From the cell containing the given text, extract its center point as (x, y) coordinate. 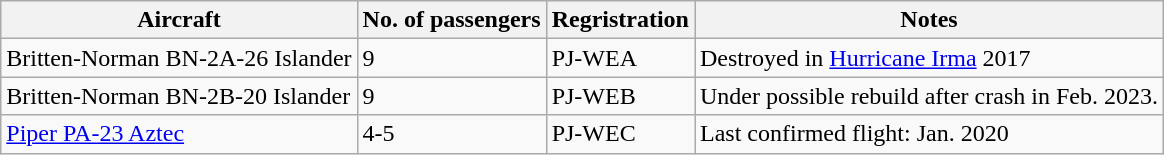
PJ-WEB (620, 96)
PJ-WEA (620, 58)
Regristration (620, 20)
Destroyed in Hurricane Irma 2017 (928, 58)
No. of passengers (452, 20)
Britten-Norman BN-2B-20 Islander (179, 96)
PJ-WEC (620, 134)
4-5 (452, 134)
Notes (928, 20)
Aircraft (179, 20)
Piper PA-23 Aztec (179, 134)
Last confirmed flight: Jan. 2020 (928, 134)
Under possible rebuild after crash in Feb. 2023. (928, 96)
Britten-Norman BN-2A-26 Islander (179, 58)
